Determine the [x, y] coordinate at the center of the cell enclosing the given text.  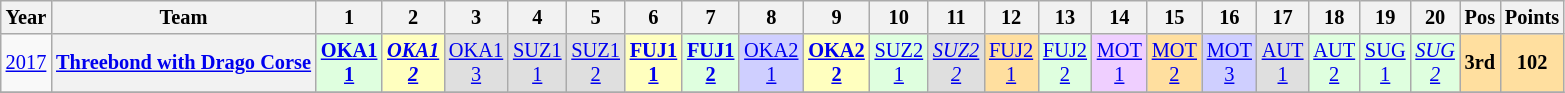
6 [654, 17]
AUT1 [1283, 63]
9 [836, 17]
SUZ12 [595, 63]
4 [537, 17]
3 [476, 17]
OKA12 [413, 63]
SUZ11 [537, 63]
MOT3 [1230, 63]
10 [899, 17]
SUG1 [1385, 63]
OKA21 [771, 63]
20 [1434, 17]
OKA11 [349, 63]
Points [1532, 17]
SUZ22 [956, 63]
FUJ21 [1011, 63]
8 [771, 17]
2017 [26, 63]
16 [1230, 17]
AUT2 [1334, 63]
Pos [1480, 17]
13 [1065, 17]
15 [1174, 17]
3rd [1480, 63]
7 [710, 17]
MOT1 [1120, 63]
19 [1385, 17]
FUJ11 [654, 63]
102 [1532, 63]
17 [1283, 17]
MOT2 [1174, 63]
SUZ21 [899, 63]
1 [349, 17]
5 [595, 17]
OKA13 [476, 63]
2 [413, 17]
11 [956, 17]
Team [184, 17]
Threebond with Drago Corse [184, 63]
FUJ12 [710, 63]
SUG2 [1434, 63]
12 [1011, 17]
OKA22 [836, 63]
Year [26, 17]
FUJ22 [1065, 63]
14 [1120, 17]
18 [1334, 17]
